Search for the cell housing the specified text and yield its (X, Y) center coordinate. 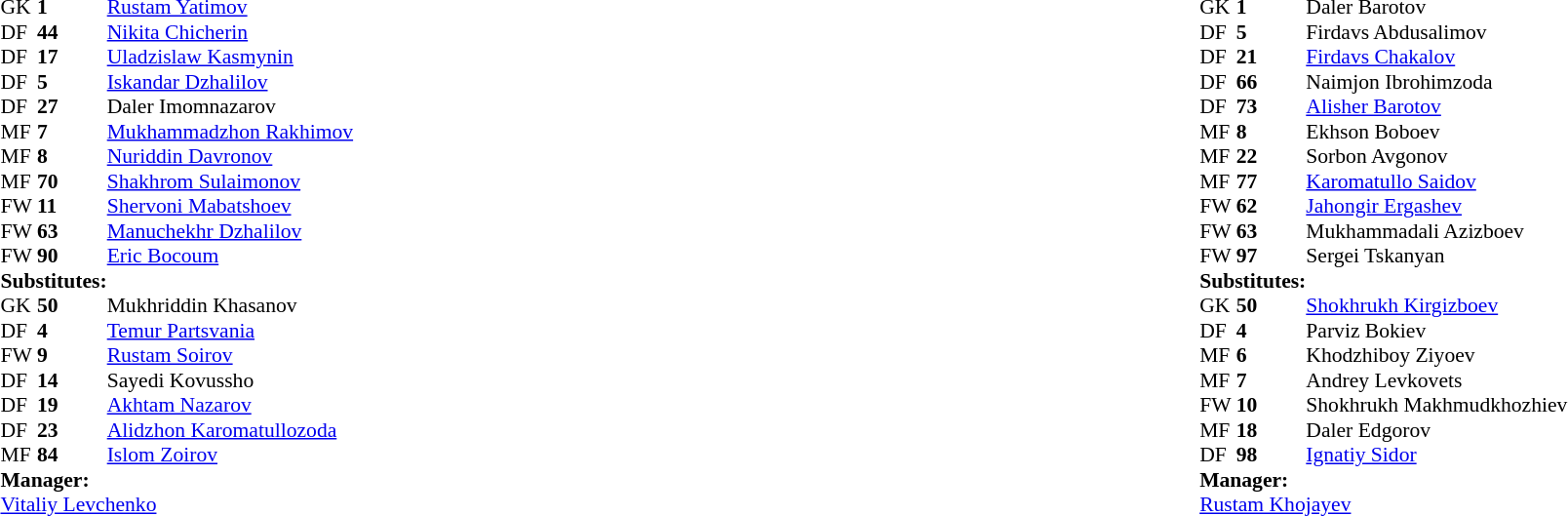
44 (56, 32)
84 (56, 456)
Parviz Bokiev (1436, 331)
Uladzislaw Kasmynin (230, 58)
10 (1255, 405)
70 (56, 181)
Alidzhon Karomatullozoda (230, 430)
Firdavs Chakalov (1436, 58)
Naimjon Ibrohimzoda (1436, 82)
Iskandar Dzhalilov (230, 82)
Jahongir Ergashev (1436, 206)
Sorbon Avgonov (1436, 157)
18 (1255, 430)
Mukhriddin Khasanov (230, 305)
Nuriddin Davronov (230, 157)
14 (56, 380)
Shokhrukh Makhmudkhozhiev (1436, 405)
Manuchekhr Dzhalilov (230, 231)
Sayedi Kovussho (230, 380)
Karomatullo Saidov (1436, 181)
9 (56, 356)
27 (56, 106)
6 (1255, 356)
Khodzhiboy Ziyoev (1436, 356)
Daler Imomnazarov (230, 106)
Firdavs Abdusalimov (1436, 32)
19 (56, 405)
21 (1255, 58)
Daler Edgorov (1436, 430)
Mukhammadzhon Rakhimov (230, 132)
17 (56, 58)
66 (1255, 82)
Ignatiy Sidor (1436, 456)
97 (1255, 257)
Sergei Tskanyan (1436, 257)
22 (1255, 157)
Temur Partsvania (230, 331)
11 (56, 206)
Andrey Levkovets (1436, 380)
Rustam Soirov (230, 356)
Ekhson Boboev (1436, 132)
90 (56, 257)
Eric Bocoum (230, 257)
62 (1255, 206)
98 (1255, 456)
23 (56, 430)
Shokhrukh Kirgizboev (1436, 305)
Alisher Barotov (1436, 106)
77 (1255, 181)
73 (1255, 106)
Shervoni Mabatshoev (230, 206)
Islom Zoirov (230, 456)
Akhtam Nazarov (230, 405)
Mukhammadali Azizboev (1436, 231)
Shakhrom Sulaimonov (230, 181)
Nikita Chicherin (230, 32)
